For the text-containing cell, return its midpoint in (x, y) coordinate format. 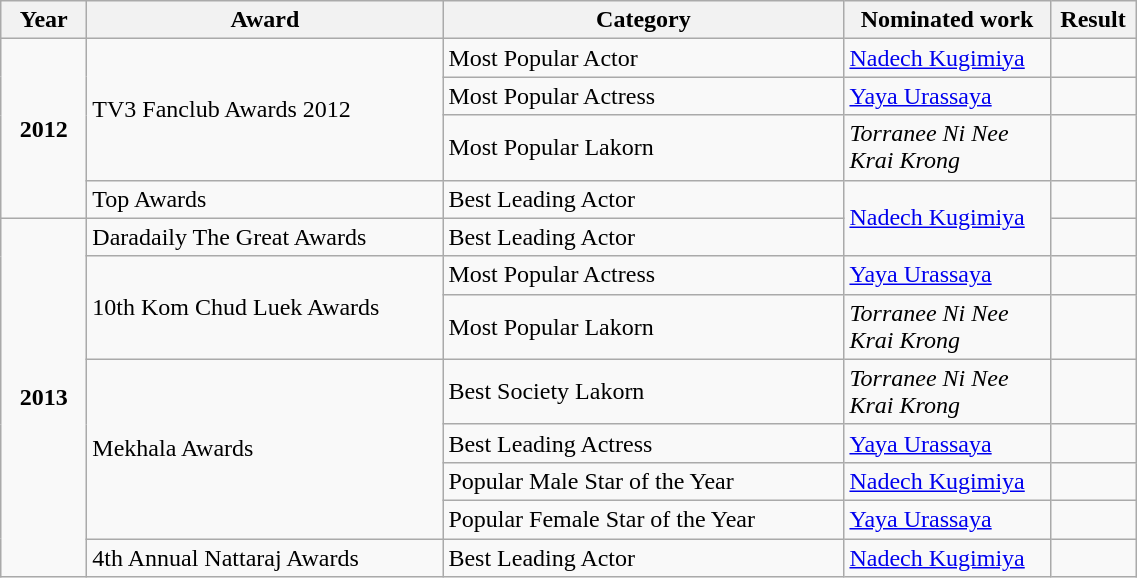
Popular Male Star of the Year (644, 481)
Best Leading Actress (644, 443)
Popular Female Star of the Year (644, 519)
2013 (44, 397)
2012 (44, 128)
Top Awards (265, 199)
Award (265, 20)
TV3 Fanclub Awards 2012 (265, 110)
Result (1093, 20)
Daradaily The Great Awards (265, 237)
Nominated work (947, 20)
Mekhala Awards (265, 448)
Best Society Lakorn (644, 392)
10th Kom Chud Luek Awards (265, 308)
Year (44, 20)
Category (644, 20)
4th Annual Nattaraj Awards (265, 557)
Most Popular Actor (644, 58)
